Output the (x, y) coordinate of the center of the cell containing the given text.  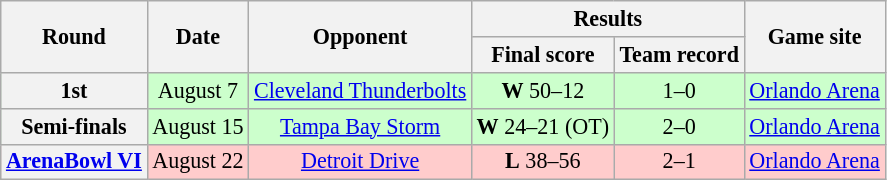
W 24–21 (OT) (542, 126)
Tampa Bay Storm (360, 126)
Cleveland Thunderbolts (360, 90)
2–0 (679, 126)
August 22 (198, 162)
Date (198, 36)
Round (74, 36)
August 15 (198, 126)
Team record (679, 54)
August 7 (198, 90)
2–1 (679, 162)
Results (608, 18)
Detroit Drive (360, 162)
ArenaBowl VI (74, 162)
Game site (814, 36)
1st (74, 90)
1–0 (679, 90)
W 50–12 (542, 90)
Semi-finals (74, 126)
L 38–56 (542, 162)
Opponent (360, 36)
Final score (542, 54)
